Provide the (X, Y) coordinate of the cell's center where the given text is located.  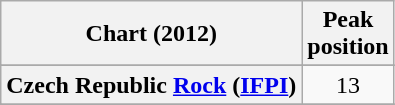
Peakposition (348, 34)
Czech Republic Rock (IFPI) (152, 85)
Chart (2012) (152, 34)
13 (348, 85)
